For the text-containing cell, return its midpoint in (X, Y) coordinate format. 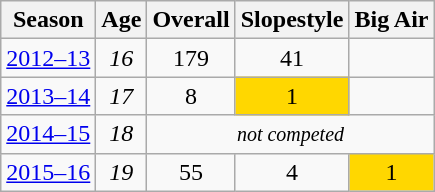
8 (191, 96)
41 (292, 58)
2013–14 (48, 96)
not competed (290, 134)
2015–16 (48, 172)
Season (48, 20)
16 (122, 58)
2012–13 (48, 58)
55 (191, 172)
19 (122, 172)
17 (122, 96)
2014–15 (48, 134)
Big Air (392, 20)
Age (122, 20)
4 (292, 172)
Overall (191, 20)
Slopestyle (292, 20)
18 (122, 134)
179 (191, 58)
